Detect which cell encompasses the target text, then output its (X, Y) center coordinate. 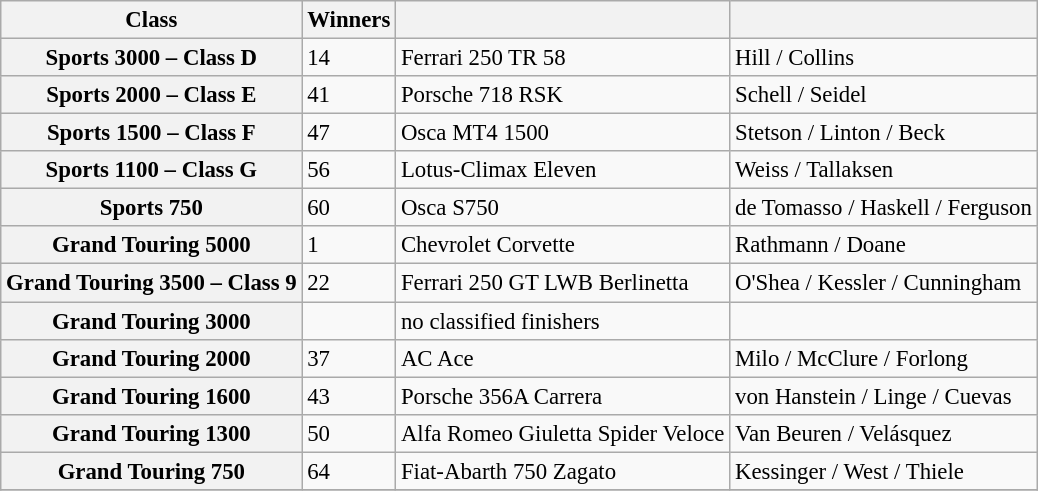
Fiat-Abarth 750 Zagato (563, 471)
Osca MT4 1500 (563, 133)
14 (349, 58)
Sports 2000 – Class E (152, 95)
de Tomasso / Haskell / Ferguson (884, 208)
Class (152, 20)
no classified finishers (563, 321)
Grand Touring 2000 (152, 358)
22 (349, 283)
Grand Touring 3500 – Class 9 (152, 283)
O'Shea / Kessler / Cunningham (884, 283)
Chevrolet Corvette (563, 245)
50 (349, 433)
Stetson / Linton / Beck (884, 133)
41 (349, 95)
Ferrari 250 GT LWB Berlinetta (563, 283)
Rathmann / Doane (884, 245)
Sports 750 (152, 208)
Grand Touring 3000 (152, 321)
Alfa Romeo Giuletta Spider Veloce (563, 433)
Osca S750 (563, 208)
Hill / Collins (884, 58)
Sports 3000 – Class D (152, 58)
Schell / Seidel (884, 95)
Lotus-Climax Eleven (563, 170)
64 (349, 471)
56 (349, 170)
von Hanstein / Linge / Cuevas (884, 396)
Grand Touring 1600 (152, 396)
1 (349, 245)
60 (349, 208)
Porsche 356A Carrera (563, 396)
Van Beuren / Velásquez (884, 433)
43 (349, 396)
Winners (349, 20)
Sports 1100 – Class G (152, 170)
Milo / McClure / Forlong (884, 358)
Porsche 718 RSK (563, 95)
Grand Touring 1300 (152, 433)
AC Ace (563, 358)
Grand Touring 5000 (152, 245)
Weiss / Tallaksen (884, 170)
Sports 1500 – Class F (152, 133)
Grand Touring 750 (152, 471)
Kessinger / West / Thiele (884, 471)
47 (349, 133)
Ferrari 250 TR 58 (563, 58)
37 (349, 358)
